Scan for the cell matching the given text and deliver its (x, y) coordinate at center. 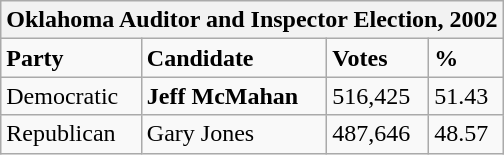
487,646 (378, 134)
Votes (378, 58)
Party (72, 58)
Republican (72, 134)
% (466, 58)
Democratic (72, 96)
Jeff McMahan (234, 96)
516,425 (378, 96)
Oklahoma Auditor and Inspector Election, 2002 (252, 20)
51.43 (466, 96)
Candidate (234, 58)
48.57 (466, 134)
Gary Jones (234, 134)
